From the cell containing the given text, extract its center point as [x, y] coordinate. 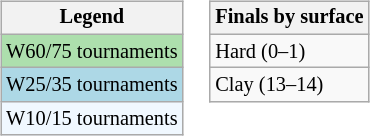
Hard (0–1) [289, 51]
Finals by surface [289, 18]
W60/75 tournaments [92, 51]
Legend [92, 18]
Clay (13–14) [289, 85]
W10/15 tournaments [92, 119]
W25/35 tournaments [92, 85]
